Extract the (X, Y) coordinate from the center of the cell holding the provided text.  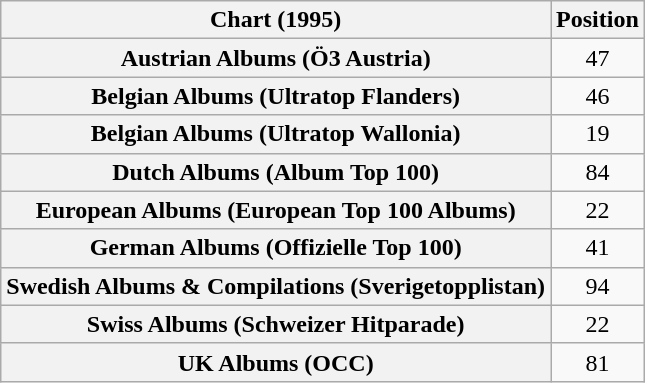
Chart (1995) (276, 20)
84 (598, 172)
41 (598, 248)
Belgian Albums (Ultratop Flanders) (276, 96)
German Albums (Offizielle Top 100) (276, 248)
Belgian Albums (Ultratop Wallonia) (276, 134)
19 (598, 134)
94 (598, 286)
46 (598, 96)
UK Albums (OCC) (276, 362)
Swiss Albums (Schweizer Hitparade) (276, 324)
Austrian Albums (Ö3 Austria) (276, 58)
81 (598, 362)
Swedish Albums & Compilations (Sverigetopplistan) (276, 286)
Position (598, 20)
Dutch Albums (Album Top 100) (276, 172)
European Albums (European Top 100 Albums) (276, 210)
47 (598, 58)
